Identify which cell holds the provided text, then report its (x, y) central coordinate. 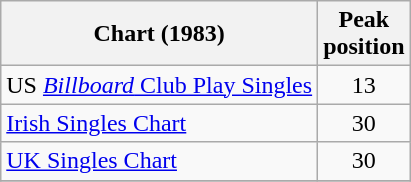
Irish Singles Chart (160, 123)
UK Singles Chart (160, 161)
Peakposition (364, 34)
Chart (1983) (160, 34)
US Billboard Club Play Singles (160, 85)
13 (364, 85)
